Determine the [x, y] coordinate at the center of the cell enclosing the given text.  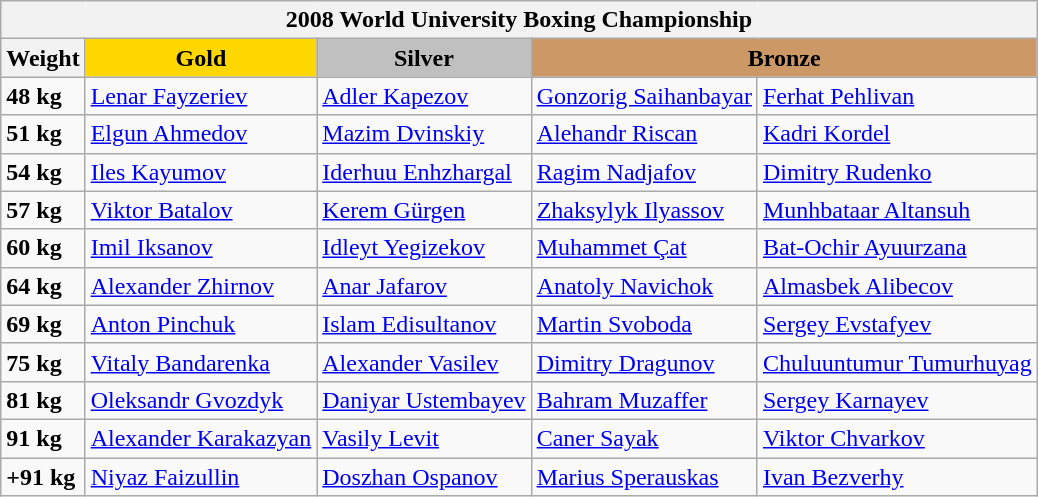
Bat-Ochir Ayuurzana [897, 248]
Viktor Batalov [201, 210]
Anatoly Navichok [644, 286]
Alexander Zhirnov [201, 286]
Dimitry Dragunov [644, 362]
Silver [424, 58]
Iderhuu Enhzhargal [424, 172]
81 kg [43, 400]
Marius Sperauskas [644, 477]
Caner Sayak [644, 438]
Iles Kayumov [201, 172]
Niyaz Faizullin [201, 477]
Almasbek Alibecov [897, 286]
Anar Jafarov [424, 286]
Mazim Dvinskiy [424, 134]
Adler Kapezov [424, 96]
48 kg [43, 96]
Zhaksylyk Ilyassov [644, 210]
64 kg [43, 286]
Munhbataar Altansuh [897, 210]
69 kg [43, 324]
Bronze [784, 58]
Gonzorig Saihanbayar [644, 96]
57 kg [43, 210]
Imil Iksanov [201, 248]
Sergey Karnayev [897, 400]
Dimitry Rudenko [897, 172]
+91 kg [43, 477]
Alehandr Riscan [644, 134]
91 kg [43, 438]
Chuluuntumur Tumurhuyag [897, 362]
75 kg [43, 362]
Vitaly Bandarenka [201, 362]
Bahram Muzaffer [644, 400]
54 kg [43, 172]
Ivan Bezverhy [897, 477]
51 kg [43, 134]
Anton Pinchuk [201, 324]
Idleyt Yegizekov [424, 248]
Martin Svoboda [644, 324]
Ferhat Pehlivan [897, 96]
Kadri Kordel [897, 134]
Weight [43, 58]
2008 World University Boxing Championship [519, 20]
Daniyar Ustembayev [424, 400]
Gold [201, 58]
Viktor Chvarkov [897, 438]
60 kg [43, 248]
Muhammet Çat [644, 248]
Ragim Nadjafov [644, 172]
Kerem Gürgen [424, 210]
Alexander Vasilev [424, 362]
Islam Edisultanov [424, 324]
Elgun Ahmedov [201, 134]
Vasily Levit [424, 438]
Alexander Karakazyan [201, 438]
Sergey Evstafyev [897, 324]
Lenar Fayzeriev [201, 96]
Doszhan Ospanov [424, 477]
Oleksandr Gvozdyk [201, 400]
